Provide the [X, Y] coordinate of the cell's center where the given text is located.  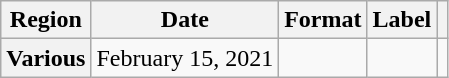
Date [185, 20]
Region [46, 20]
Various [46, 58]
February 15, 2021 [185, 58]
Format [323, 20]
Label [402, 20]
